Return [X, Y] of the center of cell containing provided text 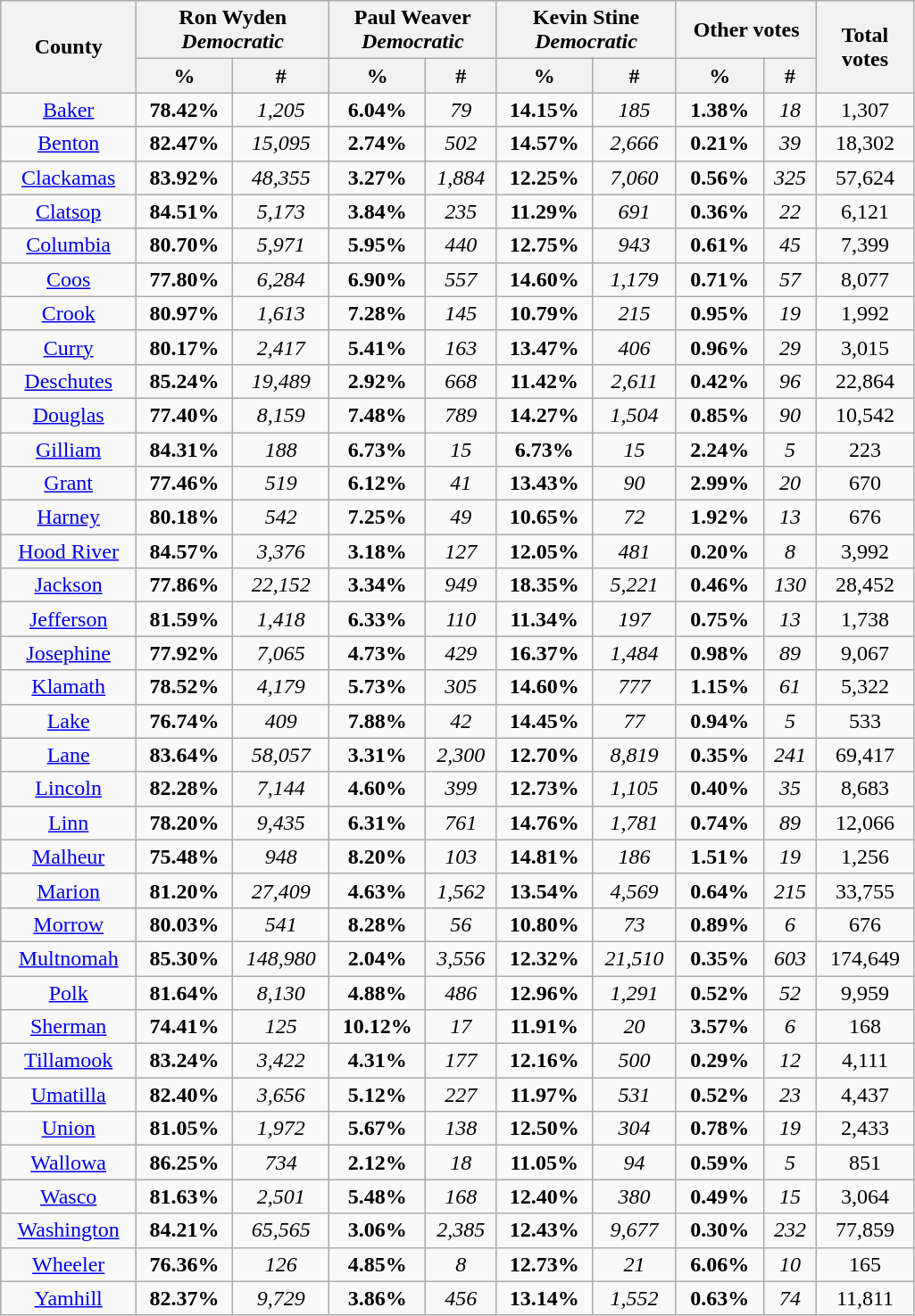
Umatilla [69, 1095]
188 [281, 449]
13.43% [545, 484]
519 [281, 484]
949 [461, 585]
5,971 [281, 245]
13.14% [545, 1298]
12.40% [545, 1196]
4.60% [378, 789]
11.05% [545, 1163]
5.67% [378, 1129]
13.47% [545, 347]
6,284 [281, 279]
2,417 [281, 347]
16.37% [545, 653]
232 [790, 1230]
Douglas [69, 415]
35 [790, 789]
12.96% [545, 993]
82.40% [185, 1095]
948 [281, 857]
4.31% [378, 1061]
0.94% [720, 721]
84.31% [185, 449]
Linn [69, 823]
2,433 [865, 1129]
3,656 [281, 1095]
1,613 [281, 313]
4,569 [634, 890]
0.21% [720, 144]
Sherman [69, 1027]
486 [461, 993]
851 [865, 1163]
7.25% [378, 517]
75.48% [185, 857]
83.92% [185, 178]
0.59% [720, 1163]
Jefferson [69, 619]
380 [634, 1196]
8,159 [281, 415]
Baker [69, 110]
3.27% [378, 178]
22,864 [865, 381]
1,781 [634, 823]
18.35% [545, 585]
7.28% [378, 313]
138 [461, 1129]
81.05% [185, 1129]
Other votes [746, 30]
8.28% [378, 924]
223 [865, 449]
5,173 [281, 211]
0.85% [720, 415]
42 [461, 721]
12.50% [545, 1129]
11.29% [545, 211]
27,409 [281, 890]
4,111 [865, 1061]
0.36% [720, 211]
Multnomah [69, 958]
39 [790, 144]
Union [69, 1129]
177 [461, 1061]
163 [461, 347]
94 [634, 1163]
Polk [69, 993]
57,624 [865, 178]
1,504 [634, 415]
41 [461, 484]
72 [634, 517]
Marion [69, 890]
186 [634, 857]
17 [461, 1027]
3.84% [378, 211]
0.71% [720, 279]
69,417 [865, 755]
542 [281, 517]
5,221 [634, 585]
0.40% [720, 789]
Lane [69, 755]
73 [634, 924]
103 [461, 857]
22 [790, 211]
Wasco [69, 1196]
80.17% [185, 347]
45 [790, 245]
19,489 [281, 381]
County [69, 46]
2,385 [461, 1230]
1,418 [281, 619]
406 [634, 347]
6.12% [378, 484]
Crook [69, 313]
7.48% [378, 415]
Curry [69, 347]
28,452 [865, 585]
6.06% [720, 1264]
49 [461, 517]
502 [461, 144]
61 [790, 687]
110 [461, 619]
12.32% [545, 958]
3.57% [720, 1027]
76.74% [185, 721]
2.74% [378, 144]
Malheur [69, 857]
227 [461, 1095]
85.30% [185, 958]
5.48% [378, 1196]
8,683 [865, 789]
165 [865, 1264]
1,291 [634, 993]
14.15% [545, 110]
130 [790, 585]
80.18% [185, 517]
6.31% [378, 823]
58,057 [281, 755]
1,205 [281, 110]
Gilliam [69, 449]
Ron WydenDemocratic [233, 30]
304 [634, 1129]
7,060 [634, 178]
4.85% [378, 1264]
125 [281, 1027]
8.20% [378, 857]
148,980 [281, 958]
18,302 [865, 144]
2.92% [378, 381]
4.63% [378, 890]
Josephine [69, 653]
0.64% [720, 890]
2,300 [461, 755]
0.89% [720, 924]
456 [461, 1298]
14.76% [545, 823]
12.05% [545, 551]
29 [790, 347]
12.25% [545, 178]
Wheeler [69, 1264]
12.16% [545, 1061]
Totalvotes [865, 46]
14.57% [545, 144]
74 [790, 1298]
2.99% [720, 484]
3,015 [865, 347]
500 [634, 1061]
1,972 [281, 1129]
4.73% [378, 653]
0.96% [720, 347]
Kevin StineDemocratic [586, 30]
2,501 [281, 1196]
Clatsop [69, 211]
0.75% [720, 619]
145 [461, 313]
3.34% [378, 585]
1.38% [720, 110]
Paul WeaverDemocratic [412, 30]
77.46% [185, 484]
10.12% [378, 1027]
127 [461, 551]
96 [790, 381]
Yamhill [69, 1298]
Grant [69, 484]
2,666 [634, 144]
9,729 [281, 1298]
82.37% [185, 1298]
11.42% [545, 381]
8,130 [281, 993]
0.46% [720, 585]
3.06% [378, 1230]
14.45% [545, 721]
197 [634, 619]
77.80% [185, 279]
Columbia [69, 245]
Clackamas [69, 178]
21 [634, 1264]
1.92% [720, 517]
77.92% [185, 653]
3,064 [865, 1196]
1,256 [865, 857]
13.54% [545, 890]
6.33% [378, 619]
82.28% [185, 789]
7,399 [865, 245]
4.88% [378, 993]
1,562 [461, 890]
533 [865, 721]
12,066 [865, 823]
235 [461, 211]
1.15% [720, 687]
10.80% [545, 924]
14.81% [545, 857]
84.21% [185, 1230]
56 [461, 924]
8,819 [634, 755]
1,884 [461, 178]
3,376 [281, 551]
6.90% [378, 279]
14.27% [545, 415]
81.20% [185, 890]
82.47% [185, 144]
777 [634, 687]
Deschutes [69, 381]
11,811 [865, 1298]
4,437 [865, 1095]
84.57% [185, 551]
Hood River [69, 551]
10 [790, 1264]
77,859 [865, 1230]
15,095 [281, 144]
305 [461, 687]
481 [634, 551]
57 [790, 279]
185 [634, 110]
789 [461, 415]
Benton [69, 144]
3.86% [378, 1298]
0.29% [720, 1061]
429 [461, 653]
668 [461, 381]
74.41% [185, 1027]
22,152 [281, 585]
79 [461, 110]
Coos [69, 279]
78.20% [185, 823]
6,121 [865, 211]
7,144 [281, 789]
80.97% [185, 313]
3,422 [281, 1061]
0.78% [720, 1129]
0.49% [720, 1196]
76.36% [185, 1264]
12.70% [545, 755]
9,067 [865, 653]
10.65% [545, 517]
1,552 [634, 1298]
1,307 [865, 110]
21,510 [634, 958]
174,649 [865, 958]
8,077 [865, 279]
48,355 [281, 178]
0.63% [720, 1298]
0.61% [720, 245]
9,677 [634, 1230]
6.04% [378, 110]
7,065 [281, 653]
4,179 [281, 687]
86.25% [185, 1163]
0.42% [720, 381]
9,435 [281, 823]
84.51% [185, 211]
11.97% [545, 1095]
80.70% [185, 245]
2.04% [378, 958]
Washington [69, 1230]
Jackson [69, 585]
12 [790, 1061]
83.64% [185, 755]
0.30% [720, 1230]
Tillamook [69, 1061]
0.98% [720, 653]
23 [790, 1095]
81.63% [185, 1196]
83.24% [185, 1061]
78.52% [185, 687]
126 [281, 1264]
5,322 [865, 687]
2.12% [378, 1163]
0.56% [720, 178]
12.75% [545, 245]
80.03% [185, 924]
0.74% [720, 823]
81.64% [185, 993]
943 [634, 245]
2.24% [720, 449]
81.59% [185, 619]
Klamath [69, 687]
7.88% [378, 721]
603 [790, 958]
2,611 [634, 381]
3.18% [378, 551]
1,992 [865, 313]
12.43% [545, 1230]
1,738 [865, 619]
52 [790, 993]
3,556 [461, 958]
325 [790, 178]
0.95% [720, 313]
0.20% [720, 551]
5.95% [378, 245]
5.41% [378, 347]
399 [461, 789]
9,959 [865, 993]
11.91% [545, 1027]
531 [634, 1095]
1,484 [634, 653]
Harney [69, 517]
691 [634, 211]
77 [634, 721]
3.31% [378, 755]
Lake [69, 721]
65,565 [281, 1230]
77.40% [185, 415]
3,992 [865, 551]
670 [865, 484]
Morrow [69, 924]
1.51% [720, 857]
1,179 [634, 279]
1,105 [634, 789]
11.34% [545, 619]
10.79% [545, 313]
Lincoln [69, 789]
541 [281, 924]
5.12% [378, 1095]
85.24% [185, 381]
761 [461, 823]
33,755 [865, 890]
Wallowa [69, 1163]
10,542 [865, 415]
734 [281, 1163]
78.42% [185, 110]
409 [281, 721]
557 [461, 279]
77.86% [185, 585]
5.73% [378, 687]
440 [461, 245]
241 [790, 755]
